Provide the (x, y) coordinate of the cell's center where the given text is located.  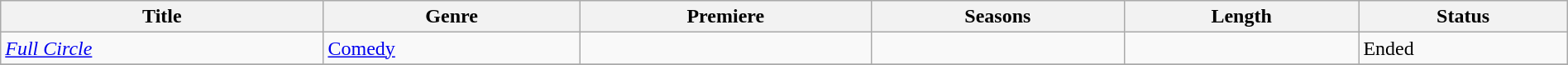
Length (1241, 17)
Comedy (452, 48)
Status (1463, 17)
Premiere (725, 17)
Seasons (997, 17)
Title (162, 17)
Ended (1463, 48)
Genre (452, 17)
Full Circle (162, 48)
